Determine the [x, y] coordinate at the center of the cell enclosing the given text.  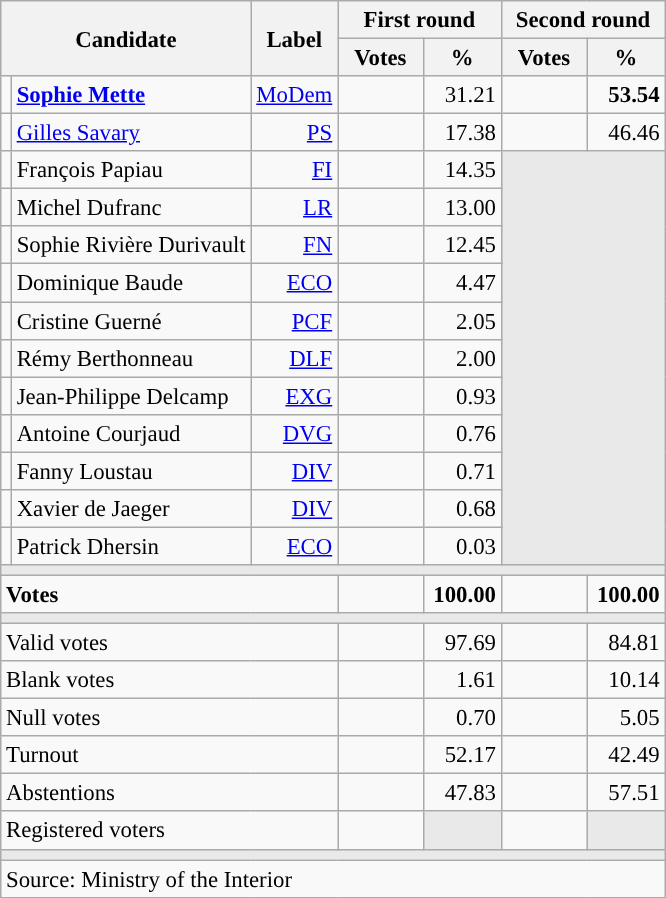
Sophie Rivière Durivault [131, 245]
0.03 [462, 546]
PCF [294, 321]
12.45 [462, 245]
42.49 [626, 755]
Jean-Philippe Delcamp [131, 396]
Null votes [170, 718]
0.76 [462, 433]
47.83 [462, 793]
Gilles Savary [131, 133]
0.71 [462, 471]
46.46 [626, 133]
0.70 [462, 718]
Registered voters [170, 831]
31.21 [462, 95]
4.47 [462, 283]
0.68 [462, 509]
LR [294, 208]
Fanny Loustau [131, 471]
1.61 [462, 680]
Patrick Dhersin [131, 546]
FN [294, 245]
10.14 [626, 680]
First round [420, 20]
Label [294, 38]
François Papiau [131, 170]
DLF [294, 358]
5.05 [626, 718]
17.38 [462, 133]
PS [294, 133]
Xavier de Jaeger [131, 509]
Second round [583, 20]
DVG [294, 433]
57.51 [626, 793]
13.00 [462, 208]
53.54 [626, 95]
MoDem [294, 95]
Sophie Mette [131, 95]
Antoine Courjaud [131, 433]
Source: Ministry of the Interior [333, 879]
Michel Dufranc [131, 208]
FI [294, 170]
2.05 [462, 321]
0.93 [462, 396]
Rémy Berthonneau [131, 358]
Dominique Baude [131, 283]
Candidate [126, 38]
52.17 [462, 755]
Turnout [170, 755]
2.00 [462, 358]
Abstentions [170, 793]
Blank votes [170, 680]
14.35 [462, 170]
Valid votes [170, 643]
84.81 [626, 643]
EXG [294, 396]
Cristine Guerné [131, 321]
97.69 [462, 643]
